Capture the cell that displays the provided text and extract its (x, y) central coordinate. 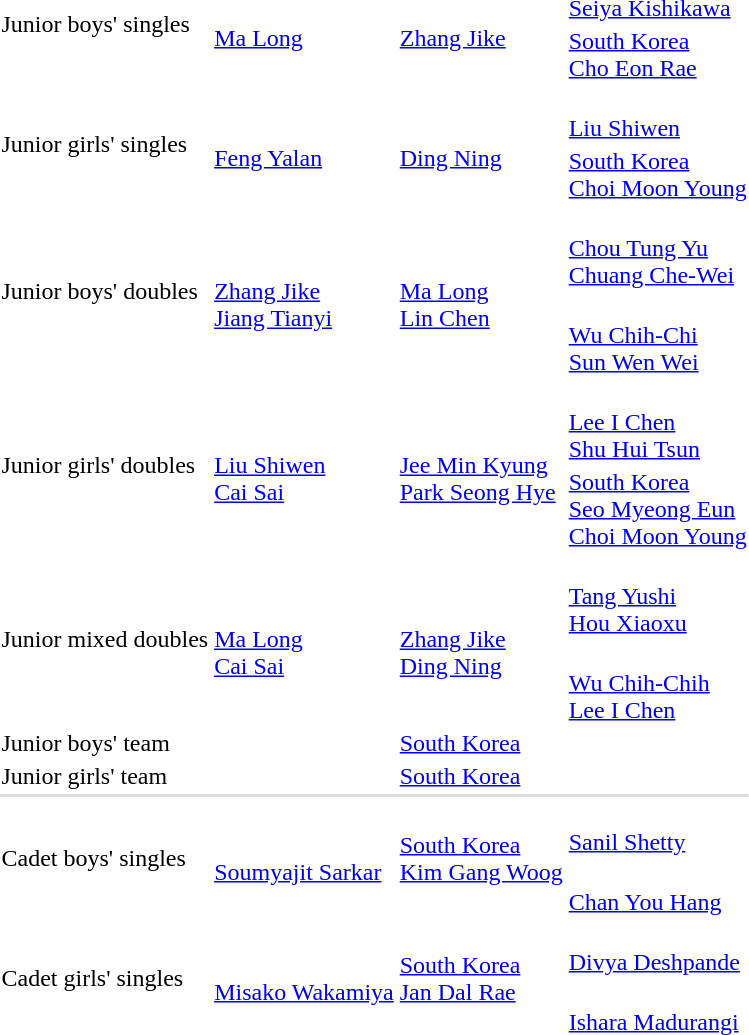
Zhang JikeJiang Tianyi (304, 292)
South KoreaCho Eon Rae (658, 54)
South KoreaChoi Moon Young (658, 174)
Junior boys' doubles (105, 292)
Chan You Hang (658, 888)
Cadet boys' singles (105, 858)
Soumyajit Sarkar (304, 858)
Liu ShiwenCai Sai (304, 466)
Tang YushiHou Xiaoxu (658, 596)
Chou Tung YuChuang Che-Wei (658, 248)
Ma LongLin Chen (481, 292)
Feng Yalan (304, 144)
Sanil Shetty (658, 828)
Junior girls' team (105, 776)
South KoreaKim Gang Woog (481, 858)
Junior girls' singles (105, 144)
Junior mixed doubles (105, 640)
Junior boys' team (105, 743)
Liu Shiwen (658, 114)
Wu Chih-ChiSun Wen Wei (658, 335)
Zhang JikeDing Ning (481, 640)
Jee Min KyungPark Seong Hye (481, 466)
Wu Chih-ChihLee I Chen (658, 683)
Junior girls' doubles (105, 466)
Ma LongCai Sai (304, 640)
Ding Ning (481, 144)
Lee I ChenShu Hui Tsun (658, 422)
South KoreaSeo Myeong EunChoi Moon Young (658, 509)
Divya Deshpande (658, 948)
